Extract the (x, y) coordinate from the center of the cell holding the provided text.  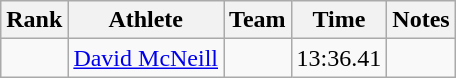
David McNeill (146, 58)
13:36.41 (339, 58)
Rank (34, 20)
Time (339, 20)
Notes (421, 20)
Athlete (146, 20)
Team (258, 20)
